Output the [x, y] coordinate of the center of the cell containing the given text.  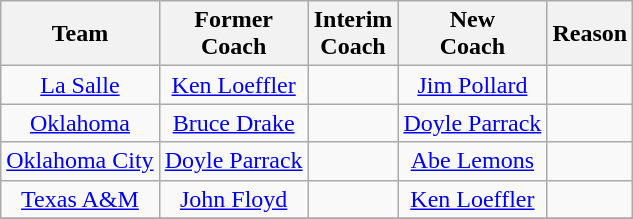
Jim Pollard [472, 85]
La Salle [80, 85]
Reason [590, 34]
Oklahoma [80, 123]
Abe Lemons [472, 161]
Texas A&M [80, 199]
Bruce Drake [234, 123]
Oklahoma City [80, 161]
Team [80, 34]
NewCoach [472, 34]
John Floyd [234, 199]
FormerCoach [234, 34]
InterimCoach [353, 34]
